Identify which cell holds the provided text, then report its [x, y] central coordinate. 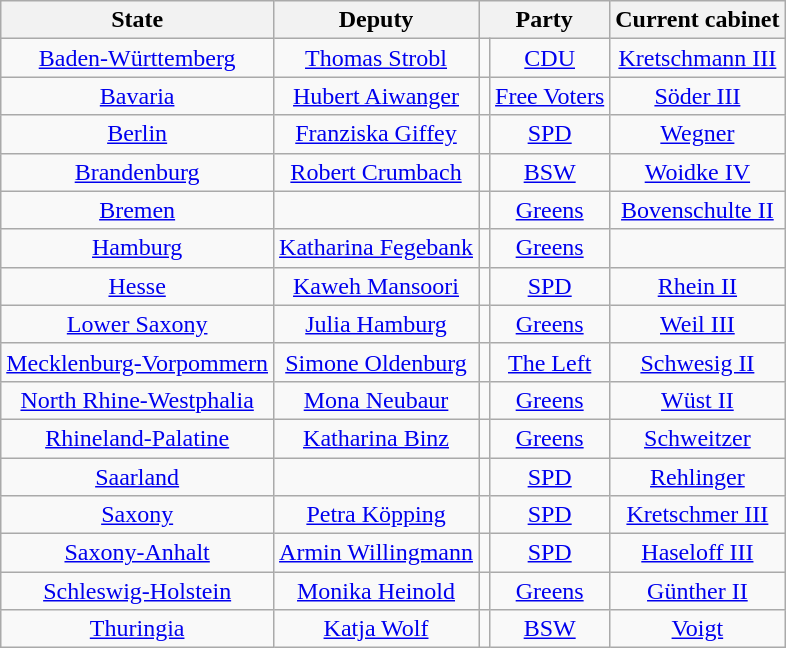
Hubert Aiwanger [376, 96]
Kretschmer III [698, 515]
North Rhine-Westphalia [138, 400]
Hesse [138, 286]
Bovenschulte II [698, 210]
Bavaria [138, 96]
Hamburg [138, 248]
Wüst II [698, 400]
Berlin [138, 134]
Rhein II [698, 286]
Thomas Strobl [376, 58]
Deputy [376, 20]
Kretschmann III [698, 58]
Rehlinger [698, 477]
State [138, 20]
Wegner [698, 134]
Mona Neubaur [376, 400]
Mecklenburg-Vorpommern [138, 362]
Katharina Fegebank [376, 248]
Saxony [138, 515]
Schwesig II [698, 362]
Julia Hamburg [376, 324]
Rhineland-Palatine [138, 438]
Günther II [698, 591]
Haseloff III [698, 553]
Simone Oldenburg [376, 362]
Free Voters [550, 96]
Woidke IV [698, 172]
Söder III [698, 96]
Voigt [698, 629]
Robert Crumbach [376, 172]
Franziska Giffey [376, 134]
Katja Wolf [376, 629]
Baden-Württemberg [138, 58]
Kaweh Mansoori [376, 286]
Weil III [698, 324]
Monika Heinold [376, 591]
CDU [550, 58]
The Left [550, 362]
Saarland [138, 477]
Thuringia [138, 629]
Schleswig-Holstein [138, 591]
Petra Köpping [376, 515]
Bremen [138, 210]
Armin Willingmann [376, 553]
Saxony-Anhalt [138, 553]
Party [544, 20]
Katharina Binz [376, 438]
Lower Saxony [138, 324]
Current cabinet [698, 20]
Brandenburg [138, 172]
Schweitzer [698, 438]
